For the text-containing cell, return its midpoint in (x, y) coordinate format. 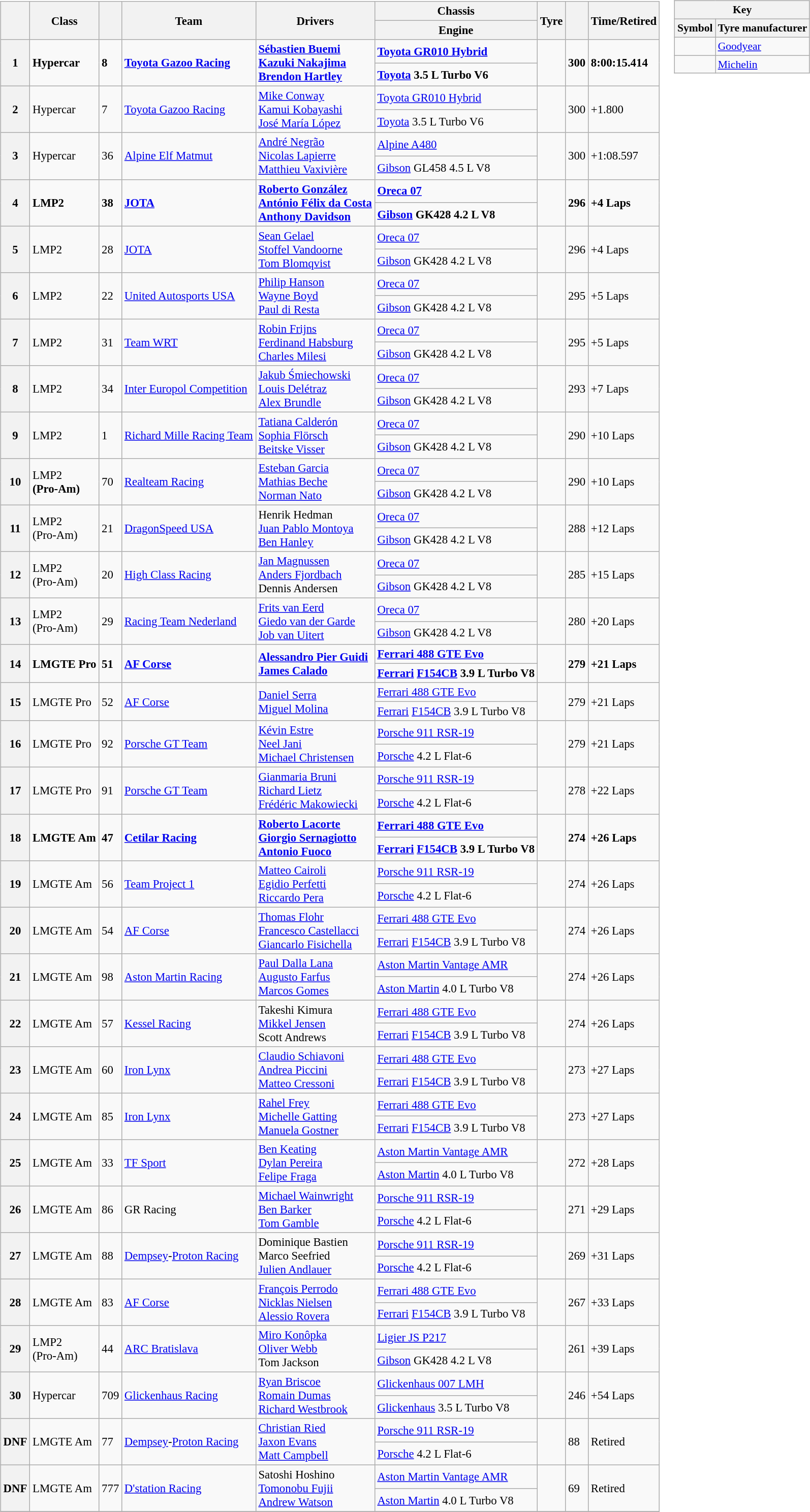
293 (577, 389)
Goodyear (763, 46)
Satoshi Hoshino Tomonobu Fujii Andrew Watson (315, 1489)
54 (111, 930)
19 (15, 884)
Symbol (695, 28)
+12 Laps (624, 528)
272 (577, 1163)
Tyre manufacturer (763, 28)
Sean Gelael Stoffel Vandoorne Tom Blomqvist (315, 249)
51 (111, 663)
Sébastien Buemi Kazuki Nakajima Brendon Hartley (315, 63)
Kessel Racing (189, 1023)
6 (15, 296)
60 (111, 1070)
38 (111, 203)
261 (577, 1349)
Racing Team Nederland (189, 621)
Realteam Racing (189, 482)
+7 Laps (624, 389)
27 (15, 1256)
Kévin Estre Neel Jani Michael Christensen (315, 744)
+1:08.597 (624, 156)
Jakub Śmiechowski Louis Delétraz Alex Brundle (315, 389)
Daniel Serra Miguel Molina (315, 702)
26 (15, 1209)
Aston Martin Racing (189, 977)
+33 Laps (624, 1302)
Robin Frijns Ferdinand Habsburg Charles Milesi (315, 342)
8:00:15.414 (624, 63)
Roberto González António Félix da Costa Anthony Davidson (315, 203)
High Class Racing (189, 575)
TF Sport (189, 1163)
Alessandro Pier Guidi James Calado (315, 663)
44 (111, 1349)
83 (111, 1302)
4 (15, 203)
11 (15, 528)
Michelin (763, 65)
3 (15, 156)
Ligier JS P217 (456, 1337)
Christian Ried Jaxon Evans Matt Campbell (315, 1442)
Philip Hanson Wayne Boyd Paul di Resta (315, 296)
Gianmaria Bruni Richard Lietz Frédéric Makowiecki (315, 791)
24 (15, 1116)
Ben Keating Dylan Pereira Felipe Fraga (315, 1163)
98 (111, 977)
+15 Laps (624, 575)
92 (111, 744)
69 (577, 1489)
5 (15, 249)
Chassis (456, 11)
31 (111, 342)
Henrik Hedman Juan Pablo Montoya Ben Hanley (315, 528)
85 (111, 1116)
777 (111, 1489)
2 (15, 110)
285 (577, 575)
30 (15, 1396)
267 (577, 1302)
288 (577, 528)
Michael Wainwright Ben Barker Tom Gamble (315, 1209)
Rahel Frey Michelle Gatting Manuela Gostner (315, 1116)
34 (111, 389)
Team (189, 20)
Roberto Lacorte Giorgio Sernagiotto Antonio Fuoco (315, 837)
D'station Racing (189, 1489)
33 (111, 1163)
United Autosports USA (189, 296)
271 (577, 1209)
269 (577, 1256)
Gibson GL458 4.5 L V8 (456, 168)
Jan Magnussen Anders Fjordbach Dennis Andersen (315, 575)
Tatiana Calderón Sophia Flörsch Beitske Visser (315, 435)
70 (111, 482)
+1.800 (624, 110)
Esteban Garcia Mathias Beche Norman Nato (315, 482)
56 (111, 884)
709 (111, 1396)
Engine (456, 30)
Ryan Briscoe Romain Dumas Richard Westbrook (315, 1396)
Miro Konôpka Oliver Webb Tom Jackson (315, 1349)
Matteo Cairoli Egidio Perfetti Riccardo Pera (315, 884)
Drivers (315, 20)
Claudio Schiavoni Andrea Piccini Matteo Cressoni (315, 1070)
15 (15, 702)
Richard Mille Racing Team (189, 435)
Frits van Eerd Giedo van der Garde Job van Uitert (315, 621)
+28 Laps (624, 1163)
GR Racing (189, 1209)
Alpine A480 (456, 144)
Mike Conway Kamui Kobayashi José María López (315, 110)
18 (15, 837)
André Negrão Nicolas Lapierre Matthieu Vaxivière (315, 156)
17 (15, 791)
+54 Laps (624, 1396)
+39 Laps (624, 1349)
Glickenhaus 3.5 L Turbo V8 (456, 1407)
10 (15, 482)
Thomas Flohr Francesco Castellacci Giancarlo Fisichella (315, 930)
Key (742, 10)
278 (577, 791)
Tyre (551, 20)
25 (15, 1163)
9 (15, 435)
52 (111, 702)
DragonSpeed USA (189, 528)
Time/Retired (624, 20)
Glickenhaus Racing (189, 1396)
14 (15, 663)
Glickenhaus 007 LMH (456, 1384)
Takeshi Kimura Mikkel Jensen Scott Andrews (315, 1023)
47 (111, 837)
Paul Dalla Lana Augusto Farfus Marcos Gomes (315, 977)
Team WRT (189, 342)
Cetilar Racing (189, 837)
+22 Laps (624, 791)
77 (111, 1442)
+29 Laps (624, 1209)
91 (111, 791)
Dominique Bastien Marco Seefried Julien Andlauer (315, 1256)
Class (65, 20)
12 (15, 575)
13 (15, 621)
16 (15, 744)
ARC Bratislava (189, 1349)
280 (577, 621)
86 (111, 1209)
Team Project 1 (189, 884)
+31 Laps (624, 1256)
Inter Europol Competition (189, 389)
Alpine Elf Matmut (189, 156)
François Perrodo Nicklas Nielsen Alessio Rovera (315, 1302)
+20 Laps (624, 621)
23 (15, 1070)
57 (111, 1023)
246 (577, 1396)
36 (111, 156)
